Identify which cell holds the provided text, then report its [x, y] central coordinate. 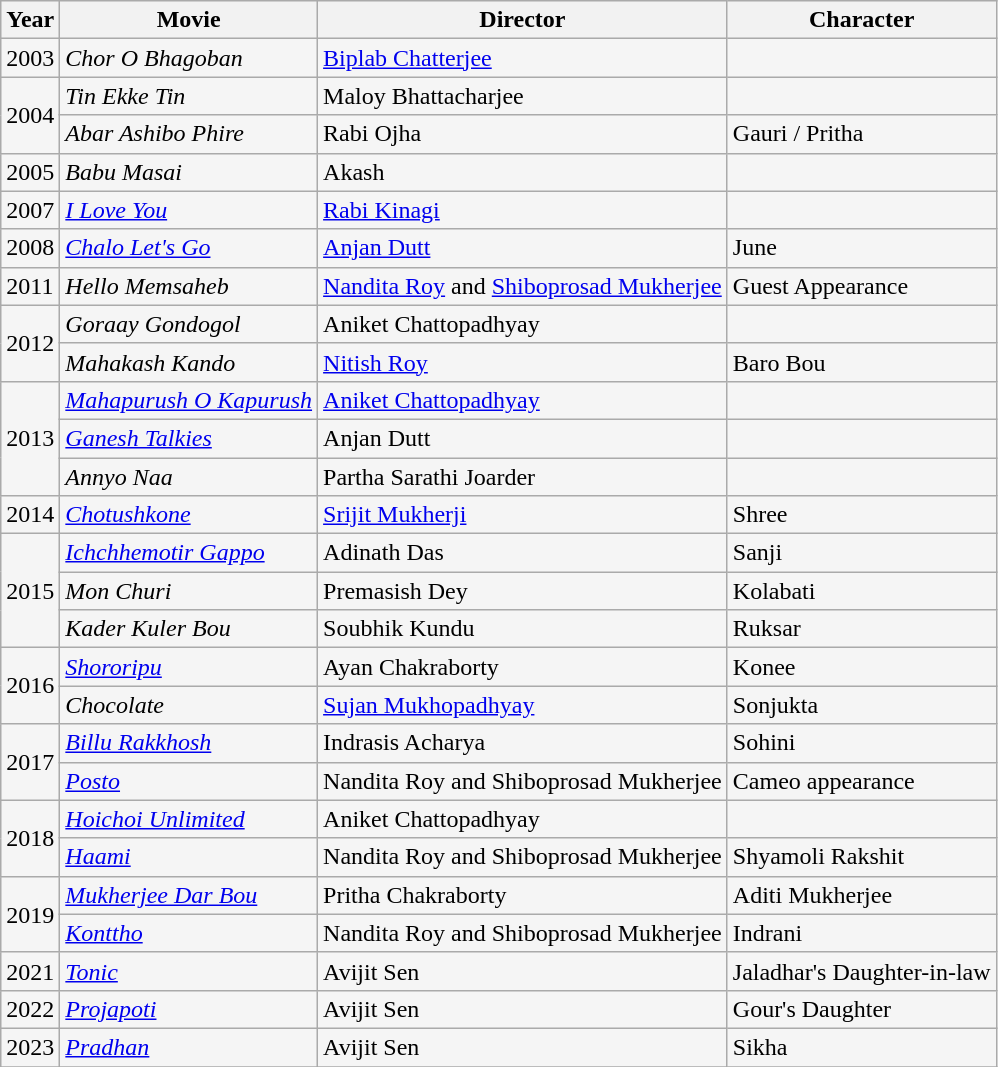
Guest Appearance [862, 286]
Akash [523, 172]
Sanji [862, 553]
Pradhan [189, 1047]
Billu Rakkhosh [189, 743]
Konee [862, 667]
Indrani [862, 933]
Sujan Mukhopadhyay [523, 705]
Cameo appearance [862, 781]
Haami [189, 857]
Chocolate [189, 705]
2004 [30, 115]
2022 [30, 1009]
Nitish Roy [523, 362]
Soubhik Kundu [523, 629]
2011 [30, 286]
Posto [189, 781]
Gauri / Pritha [862, 134]
Adinath Das [523, 553]
Maloy Bhattacharjee [523, 96]
Shree [862, 515]
2019 [30, 914]
Annyo Naa [189, 477]
Indrasis Acharya [523, 743]
Aditi Mukherjee [862, 895]
2018 [30, 838]
Abar Ashibo Phire [189, 134]
2014 [30, 515]
Director [523, 20]
I Love You [189, 210]
Tonic [189, 971]
Pritha Chakraborty [523, 895]
Kolabati [862, 591]
2012 [30, 343]
2023 [30, 1047]
Character [862, 20]
2008 [30, 248]
2021 [30, 971]
Premasish Dey [523, 591]
Tin Ekke Tin [189, 96]
Mahapurush O Kapurush [189, 400]
Ruksar [862, 629]
Mukherjee Dar Bou [189, 895]
Babu Masai [189, 172]
2013 [30, 438]
Projapoti [189, 1009]
Mahakash Kando [189, 362]
2007 [30, 210]
Biplab Chatterjee [523, 58]
Ichchhemotir Gappo [189, 553]
Chotushkone [189, 515]
Partha Sarathi Joarder [523, 477]
Hello Memsaheb [189, 286]
Rabi Ojha [523, 134]
Sohini [862, 743]
Hoichoi Unlimited [189, 819]
Chalo Let's Go [189, 248]
Gour's Daughter [862, 1009]
Sonjukta [862, 705]
Year [30, 20]
Ganesh Talkies [189, 438]
Sikha [862, 1047]
Rabi Kinagi [523, 210]
Konttho [189, 933]
June [862, 248]
Srijit Mukherji [523, 515]
Baro Bou [862, 362]
Kader Kuler Bou [189, 629]
Chor O Bhagoban [189, 58]
2016 [30, 686]
2017 [30, 762]
Mon Churi [189, 591]
Movie [189, 20]
Jaladhar's Daughter-in-law [862, 971]
Shyamoli Rakshit [862, 857]
2005 [30, 172]
Goraay Gondogol [189, 324]
2003 [30, 58]
Ayan Chakraborty [523, 667]
2015 [30, 591]
Shororipu [189, 667]
